Search for the cell housing the specified text and yield its [X, Y] center coordinate. 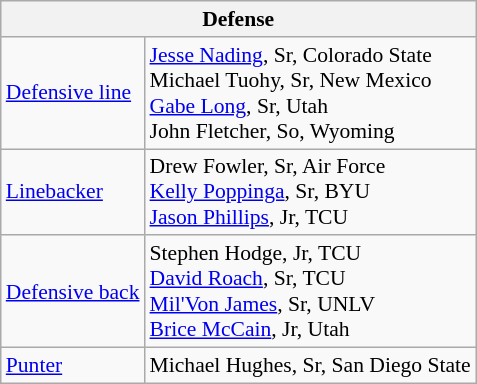
Drew Fowler, Sr, Air ForceKelly Poppinga, Sr, BYUJason Phillips, Jr, TCU [310, 192]
Punter [73, 366]
Stephen Hodge, Jr, TCUDavid Roach, Sr, TCUMil'Von James, Sr, UNLVBrice McCain, Jr, Utah [310, 292]
Jesse Nading, Sr, Colorado StateMichael Tuohy, Sr, New MexicoGabe Long, Sr, UtahJohn Fletcher, So, Wyoming [310, 93]
Defensive line [73, 93]
Defense [238, 19]
Michael Hughes, Sr, San Diego State [310, 366]
Linebacker [73, 192]
Defensive back [73, 292]
